Pinpoint the cell where the given text exists, returning its (x, y) midpoint coordinate. 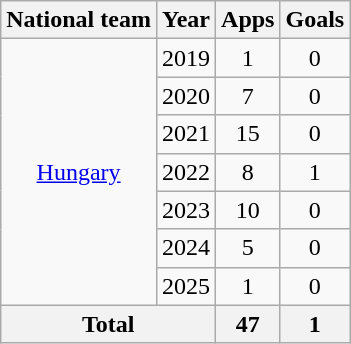
2025 (186, 286)
Goals (315, 20)
5 (248, 248)
10 (248, 210)
8 (248, 172)
Hungary (79, 172)
2023 (186, 210)
2020 (186, 96)
2021 (186, 134)
Year (186, 20)
National team (79, 20)
Apps (248, 20)
47 (248, 324)
Total (108, 324)
7 (248, 96)
2019 (186, 58)
2024 (186, 248)
15 (248, 134)
2022 (186, 172)
